Identify which cell holds the provided text, then report its [X, Y] central coordinate. 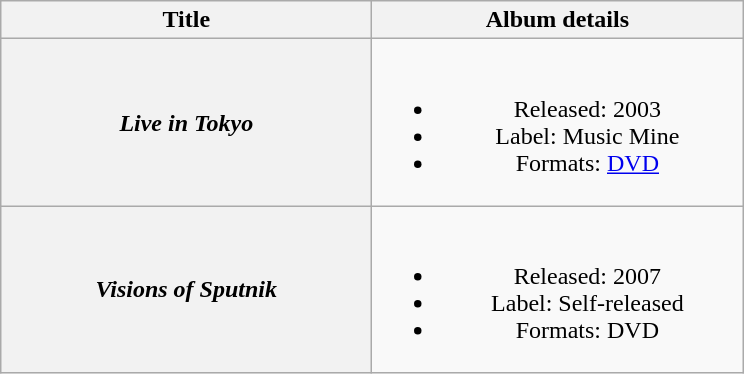
Released: 2007Label: Self-releasedFormats: DVD [558, 290]
Album details [558, 20]
Released: 2003Label: Music MineFormats: DVD [558, 122]
Live in Tokyo [186, 122]
Visions of Sputnik [186, 290]
Title [186, 20]
